From the cell containing the given text, extract its center point as [x, y] coordinate. 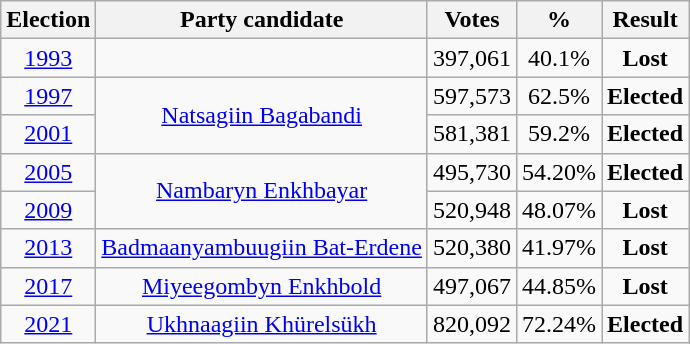
Miyeegombyn Enkhbold [262, 286]
59.2% [560, 134]
520,948 [472, 210]
Election [48, 20]
40.1% [560, 58]
41.97% [560, 248]
Natsagiin Bagabandi [262, 115]
72.24% [560, 324]
Party candidate [262, 20]
Votes [472, 20]
2013 [48, 248]
581,381 [472, 134]
2009 [48, 210]
54.20% [560, 172]
48.07% [560, 210]
% [560, 20]
44.85% [560, 286]
Ukhnaagiin Khürelsükh [262, 324]
2001 [48, 134]
497,067 [472, 286]
2021 [48, 324]
2005 [48, 172]
820,092 [472, 324]
Result [646, 20]
397,061 [472, 58]
62.5% [560, 96]
Badmaanyambuugiin Bat-Erdene [262, 248]
2017 [48, 286]
Nambaryn Enkhbayar [262, 191]
520,380 [472, 248]
495,730 [472, 172]
1997 [48, 96]
597,573 [472, 96]
1993 [48, 58]
